Scan for the cell matching the given text and deliver its [X, Y] coordinate at center. 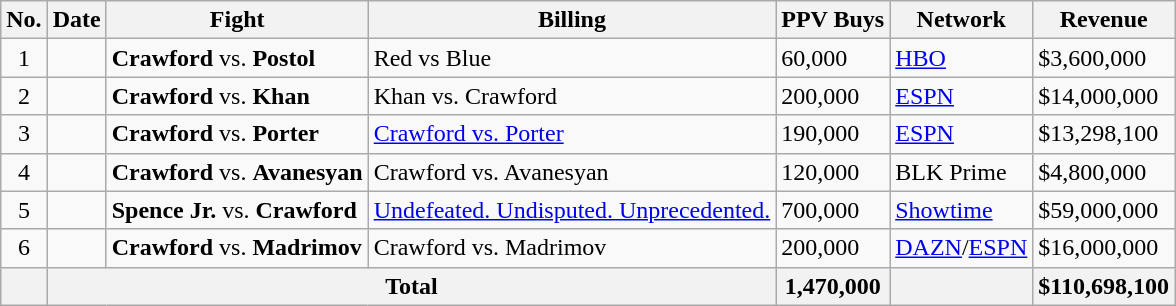
$4,800,000 [1104, 172]
120,000 [833, 172]
Total [412, 286]
Fight [237, 20]
4 [24, 172]
2 [24, 96]
Khan vs. Crawford [572, 96]
$110,698,100 [1104, 286]
1 [24, 58]
Revenue [1104, 20]
Billing [572, 20]
Date [76, 20]
Network [962, 20]
Crawford vs. Khan [237, 96]
$59,000,000 [1104, 210]
DAZN/ESPN [962, 248]
3 [24, 134]
$16,000,000 [1104, 248]
Red vs Blue [572, 58]
Undefeated. Undisputed. Unprecedented. [572, 210]
Spence Jr. vs. Crawford [237, 210]
190,000 [833, 134]
PPV Buys [833, 20]
60,000 [833, 58]
6 [24, 248]
$14,000,000 [1104, 96]
700,000 [833, 210]
No. [24, 20]
1,470,000 [833, 286]
BLK Prime [962, 172]
Crawford vs. Postol [237, 58]
Showtime [962, 210]
$13,298,100 [1104, 134]
$3,600,000 [1104, 58]
HBO [962, 58]
5 [24, 210]
